Determine the (X, Y) coordinate at the center of the cell enclosing the given text.  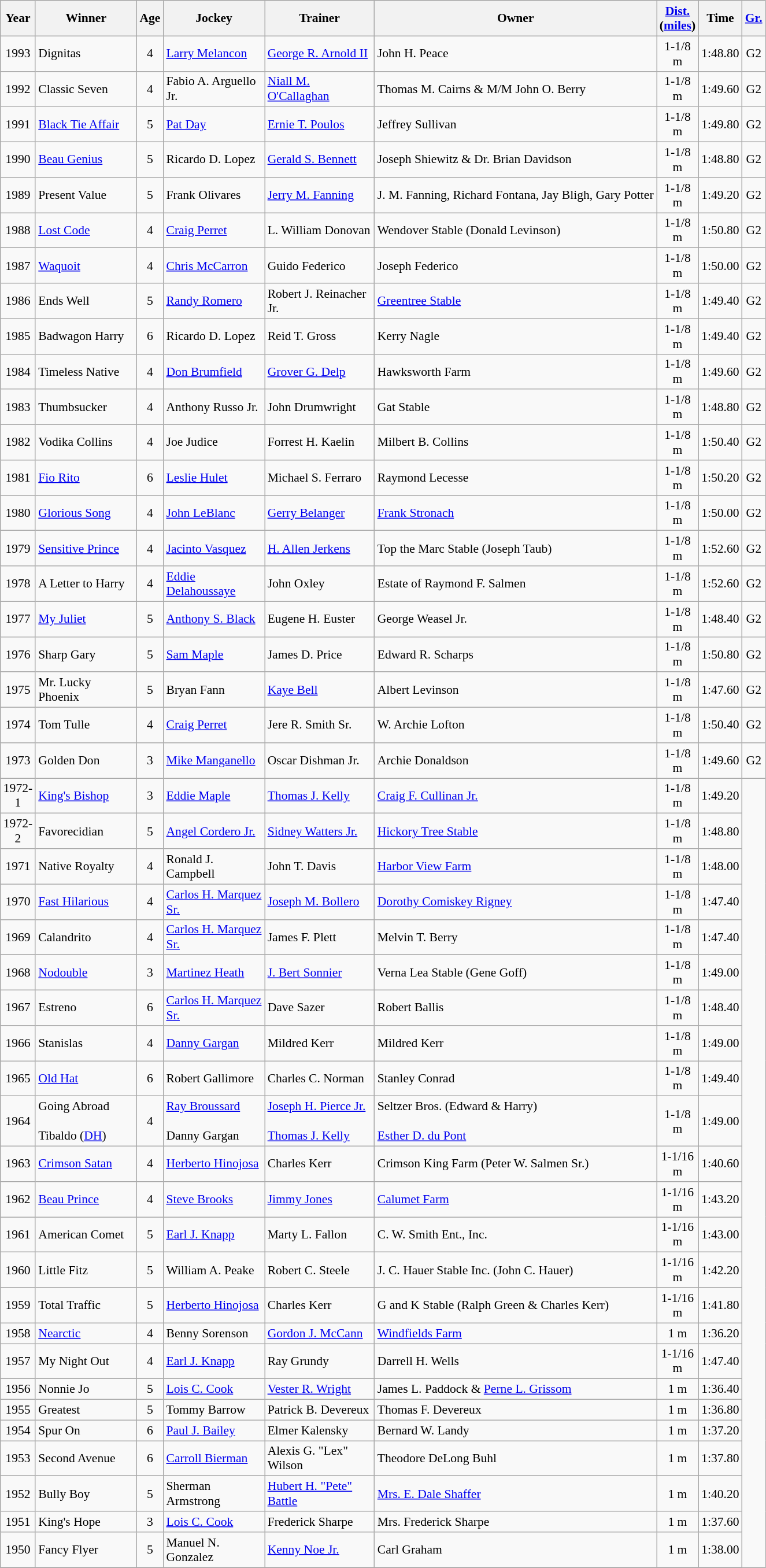
1977 (18, 619)
Eugene H. Euster (320, 619)
King's Hope (86, 1522)
Michael S. Ferraro (320, 478)
1966 (18, 1043)
1987 (18, 266)
Theodore DeLong Buhl (516, 1458)
H. Allen Jerkens (320, 548)
Fio Rito (86, 478)
Trainer (320, 19)
1:37.60 (720, 1522)
Badwagon Harry (86, 336)
1958 (18, 1333)
Verna Lea Stable (Gene Goff) (516, 972)
Nodouble (86, 972)
John H. Peace (516, 53)
Raymond Lecesse (516, 478)
Year (18, 19)
Mike Manganello (214, 761)
Dorothy Comiskey Rigney (516, 902)
Wendover Stable (Donald Levinson) (516, 230)
1982 (18, 443)
Larry Melancon (214, 53)
Oscar Dishman Jr. (320, 761)
1956 (18, 1389)
1:50.20 (720, 478)
Frederick Sharpe (320, 1522)
1:40.60 (720, 1164)
Manuel N. Gonzalez (214, 1549)
Paul J. Bailey (214, 1430)
Milbert B. Collins (516, 443)
1950 (18, 1549)
1992 (18, 89)
1985 (18, 336)
Robert C. Steele (320, 1270)
Kenny Noe Jr. (320, 1549)
Black Tie Affair (86, 125)
Fancy Flyer (86, 1549)
Sidney Watters Jr. (320, 831)
Thomas M. Cairns & M/M John O. Berry (516, 89)
Darrell H. Wells (516, 1361)
1:48.00 (720, 866)
Edward R. Scharps (516, 654)
1:41.80 (720, 1306)
Robert J. Reinacher Jr. (320, 301)
1959 (18, 1306)
Eddie Maple (214, 796)
Anthony S. Black (214, 619)
1962 (18, 1199)
1957 (18, 1361)
Owner (516, 19)
1981 (18, 478)
Niall M. O'Callaghan (320, 89)
Jere R. Smith Sr. (320, 725)
Marty L. Fallon (320, 1235)
1978 (18, 584)
Pat Day (214, 125)
Fast Hilarious (86, 902)
Eddie Delahoussaye (214, 584)
Time (720, 19)
1:43.20 (720, 1199)
1965 (18, 1079)
George Weasel Jr. (516, 619)
1:43.00 (720, 1235)
Age (150, 19)
Greatest (86, 1410)
1960 (18, 1270)
Mr. Lucky Phoenix (86, 690)
Dignitas (86, 53)
Timeless Native (86, 371)
Stanley Conrad (516, 1079)
Anthony Russo Jr. (214, 407)
1:42.20 (720, 1270)
Nearctic (86, 1333)
Thomas J. Kelly (320, 796)
1953 (18, 1458)
Old Hat (86, 1079)
Reid T. Gross (320, 336)
My Night Out (86, 1361)
Estreno (86, 1008)
Going AbroadTibaldo (DH) (86, 1122)
Alexis G. "Lex" Wilson (320, 1458)
Glorious Song (86, 513)
1991 (18, 125)
Sam Maple (214, 654)
Present Value (86, 195)
1951 (18, 1522)
Second Avenue (86, 1458)
Gat Stable (516, 407)
American Comet (86, 1235)
Jacinto Vasquez (214, 548)
J. Bert Sonnier (320, 972)
John Oxley (320, 584)
John Drumwright (320, 407)
Melvin T. Berry (516, 937)
Sherman Armstrong (214, 1494)
Kerry Nagle (516, 336)
Leslie Hulet (214, 478)
Archie Donaldson (516, 761)
Thomas F. Devereux (516, 1410)
L. William Donovan (320, 230)
Estate of Raymond F. Salmen (516, 584)
1952 (18, 1494)
1983 (18, 407)
Gordon J. McCann (320, 1333)
1970 (18, 902)
1:36.40 (720, 1389)
Bryan Fann (214, 690)
Carroll Bierman (214, 1458)
Forrest H. Kaelin (320, 443)
J. M. Fanning, Richard Fontana, Jay Bligh, Gary Potter (516, 195)
Jockey (214, 19)
Steve Brooks (214, 1199)
Beau Genius (86, 160)
Dist. (miles) (678, 19)
1990 (18, 160)
James F. Plett (320, 937)
Jeffrey Sullivan (516, 125)
Joseph H. Pierce Jr.Thomas J. Kelly (320, 1122)
J. C. Hauer Stable Inc. (John C. Hauer) (516, 1270)
Thumbsucker (86, 407)
1:49.80 (720, 125)
James D. Price (320, 654)
Dave Sazer (320, 1008)
John T. Davis (320, 866)
Gerald S. Bennett (320, 160)
1979 (18, 548)
Craig F. Cullinan Jr. (516, 796)
Harbor View Farm (516, 866)
1:37.80 (720, 1458)
Total Traffic (86, 1306)
1972-2 (18, 831)
Sharp Gary (86, 654)
Classic Seven (86, 89)
King's Bishop (86, 796)
1993 (18, 53)
Fabio A. Arguello Jr. (214, 89)
Sensitive Prince (86, 548)
Calandrito (86, 937)
1964 (18, 1122)
George R. Arnold II (320, 53)
Golden Don (86, 761)
Vodika Collins (86, 443)
1968 (18, 972)
Randy Romero (214, 301)
Tom Tulle (86, 725)
Joseph M. Bollero (320, 902)
Seltzer Bros. (Edward & Harry)Esther D. du Pont (516, 1122)
C. W. Smith Ent., Inc. (516, 1235)
Ernie T. Poulos (320, 125)
1976 (18, 654)
Hubert H. "Pete" Battle (320, 1494)
1986 (18, 301)
Don Brumfield (214, 371)
Beau Prince (86, 1199)
1:36.20 (720, 1333)
Hickory Tree Stable (516, 831)
William A. Peake (214, 1270)
Hawksworth Farm (516, 371)
Favorecidian (86, 831)
Stanislas (86, 1043)
Gerry Belanger (320, 513)
1:40.20 (720, 1494)
John LeBlanc (214, 513)
Carl Graham (516, 1549)
Little Fitz (86, 1270)
1967 (18, 1008)
Guido Federico (320, 266)
Vester R. Wright (320, 1389)
Gr. (754, 19)
Danny Gargan (214, 1043)
Crimson King Farm (Peter W. Salmen Sr.) (516, 1164)
Charles C. Norman (320, 1079)
Top the Marc Stable (Joseph Taub) (516, 548)
1969 (18, 937)
Mrs. Frederick Sharpe (516, 1522)
Angel Cordero Jr. (214, 831)
Robert Gallimore (214, 1079)
1961 (18, 1235)
Benny Sorenson (214, 1333)
1954 (18, 1430)
Nonnie Jo (86, 1389)
Albert Levinson (516, 690)
Jerry M. Fanning (320, 195)
W. Archie Lofton (516, 725)
Frank Stronach (516, 513)
Crimson Satan (86, 1164)
1955 (18, 1410)
Patrick B. Devereux (320, 1410)
1980 (18, 513)
1:36.80 (720, 1410)
G and K Stable (Ralph Green & Charles Kerr) (516, 1306)
Grover G. Delp (320, 371)
1963 (18, 1164)
My Juliet (86, 619)
1973 (18, 761)
Jimmy Jones (320, 1199)
Elmer Kalensky (320, 1430)
Joe Judice (214, 443)
Robert Ballis (516, 1008)
James L. Paddock & Perne L. Grissom (516, 1389)
Waquoit (86, 266)
Chris McCarron (214, 266)
1972-1 (18, 796)
Kaye Bell (320, 690)
Tommy Barrow (214, 1410)
Ray BroussardDanny Gargan (214, 1122)
1974 (18, 725)
1989 (18, 195)
Ronald J. Campbell (214, 866)
1:47.60 (720, 690)
Greentree Stable (516, 301)
Spur On (86, 1430)
1:37.20 (720, 1430)
Calumet Farm (516, 1199)
Ends Well (86, 301)
Joseph Federico (516, 266)
Frank Olivares (214, 195)
Windfields Farm (516, 1333)
Joseph Shiewitz & Dr. Brian Davidson (516, 160)
Ray Grundy (320, 1361)
1:38.00 (720, 1549)
Lost Code (86, 230)
1975 (18, 690)
1984 (18, 371)
Winner (86, 19)
1971 (18, 866)
1988 (18, 230)
A Letter to Harry (86, 584)
Martinez Heath (214, 972)
Bernard W. Landy (516, 1430)
Mrs. E. Dale Shaffer (516, 1494)
Native Royalty (86, 866)
Bully Boy (86, 1494)
